Provide the (X, Y) coordinate of the cell's center where the given text is located.  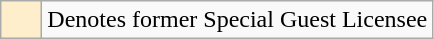
Denotes former Special Guest Licensee (238, 20)
